Identify which cell holds the provided text, then report its (x, y) central coordinate. 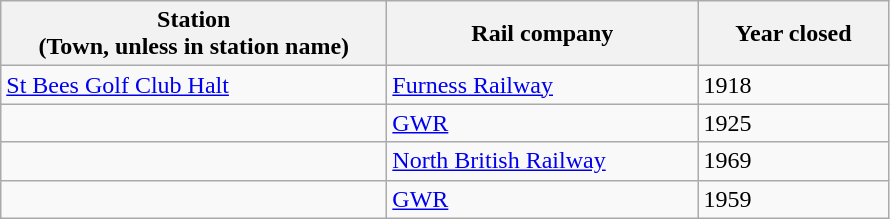
1959 (794, 199)
1925 (794, 123)
Furness Railway (542, 85)
Year closed (794, 34)
Station(Town, unless in station name) (194, 34)
Rail company (542, 34)
St Bees Golf Club Halt (194, 85)
1918 (794, 85)
North British Railway (542, 161)
1969 (794, 161)
